Determine the (X, Y) coordinate at the center of the cell enclosing the given text.  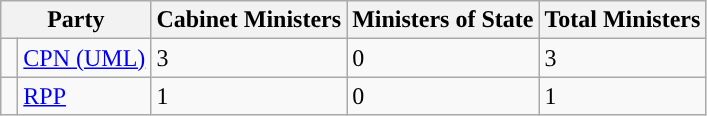
Total Ministers (622, 20)
CPN (UML) (84, 58)
Ministers of State (443, 20)
Cabinet Ministers (249, 20)
RPP (84, 96)
Party (76, 20)
